Pinpoint the cell where the given text exists, returning its [x, y] midpoint coordinate. 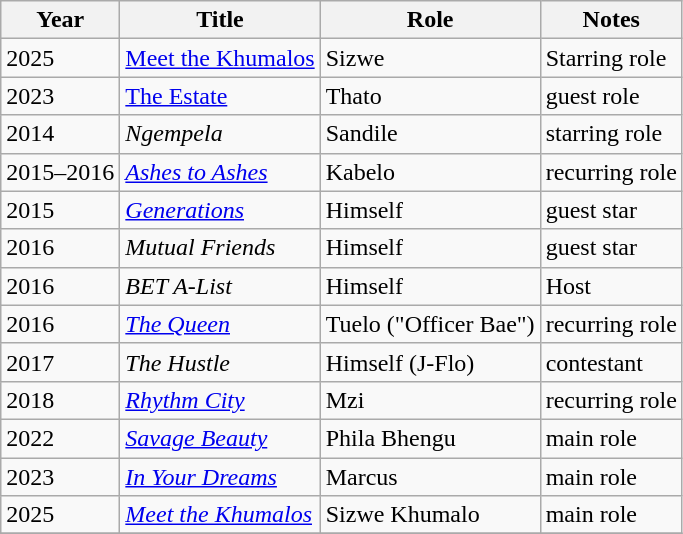
2018 [60, 400]
The Estate [220, 96]
Tuelo ("Officer Bae") [430, 324]
contestant [611, 362]
Host [611, 286]
Generations [220, 210]
BET A-List [220, 286]
Kabelo [430, 172]
Ngempela [220, 134]
Sandile [430, 134]
Sizwe Khumalo [430, 515]
Role [430, 20]
2014 [60, 134]
Ashes to Ashes [220, 172]
Himself (J-Flo) [430, 362]
guest role [611, 96]
The Hustle [220, 362]
Phila Bhengu [430, 438]
In Your Dreams [220, 477]
Notes [611, 20]
Rhythm City [220, 400]
Year [60, 20]
Mutual Friends [220, 248]
2022 [60, 438]
2015–2016 [60, 172]
Thato [430, 96]
Title [220, 20]
2017 [60, 362]
starring role [611, 134]
The Queen [220, 324]
Marcus [430, 477]
Sizwe [430, 58]
Starring role [611, 58]
Mzi [430, 400]
Savage Beauty [220, 438]
2015 [60, 210]
